Locate the cell with the specified text and output its (X, Y) center coordinate. 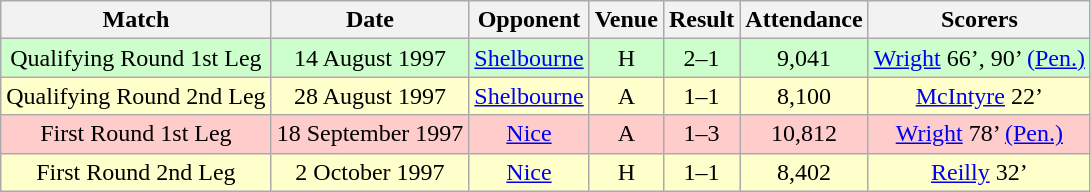
10,812 (804, 134)
Opponent (529, 20)
14 August 1997 (370, 58)
Qualifying Round 1st Leg (136, 58)
8,402 (804, 172)
Reilly 32’ (979, 172)
Wright 66’, 90’ (Pen.) (979, 58)
Result (701, 20)
Qualifying Round 2nd Leg (136, 96)
1–3 (701, 134)
Match (136, 20)
Wright 78’ (Pen.) (979, 134)
Date (370, 20)
2 October 1997 (370, 172)
Venue (626, 20)
8,100 (804, 96)
McIntyre 22’ (979, 96)
28 August 1997 (370, 96)
18 September 1997 (370, 134)
First Round 1st Leg (136, 134)
9,041 (804, 58)
Scorers (979, 20)
Attendance (804, 20)
First Round 2nd Leg (136, 172)
2–1 (701, 58)
